For the text-containing cell, return its midpoint in [x, y] coordinate format. 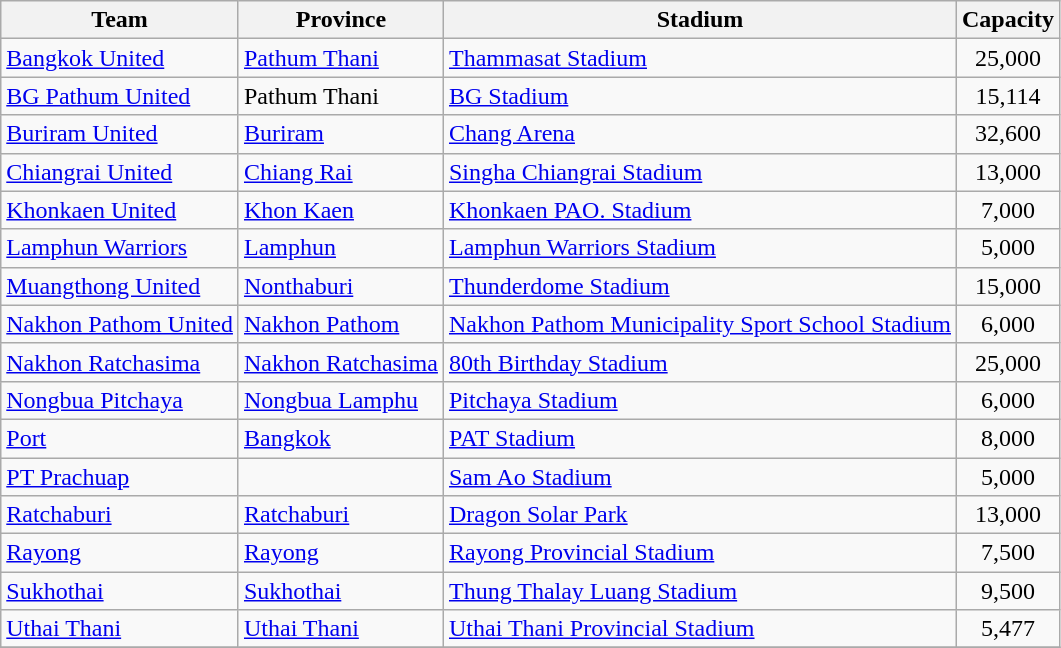
Rayong Provincial Stadium [700, 553]
Port [120, 438]
Stadium [700, 20]
Lamphun [340, 248]
Lamphun Warriors Stadium [700, 248]
BG Stadium [700, 96]
Province [340, 20]
Capacity [1008, 20]
Nakhon Pathom [340, 324]
Uthai Thani Provincial Stadium [700, 629]
7,500 [1008, 553]
Singha Chiangrai Stadium [700, 172]
80th Birthday Stadium [700, 362]
Bangkok United [120, 58]
7,000 [1008, 210]
32,600 [1008, 134]
Nonthaburi [340, 286]
15,000 [1008, 286]
Thammasat Stadium [700, 58]
Chiangrai United [120, 172]
Nongbua Lamphu [340, 400]
Muangthong United [120, 286]
Thung Thalay Luang Stadium [700, 591]
Team [120, 20]
Nongbua Pitchaya [120, 400]
Chang Arena [700, 134]
Lamphun Warriors [120, 248]
Nakhon Pathom United [120, 324]
Bangkok [340, 438]
PAT Stadium [700, 438]
Pitchaya Stadium [700, 400]
5,477 [1008, 629]
Nakhon Pathom Municipality Sport School Stadium [700, 324]
BG Pathum United [120, 96]
Khonkaen United [120, 210]
Sam Ao Stadium [700, 477]
PT Prachuap [120, 477]
15,114 [1008, 96]
Buriram United [120, 134]
Buriram [340, 134]
8,000 [1008, 438]
9,500 [1008, 591]
Thunderdome Stadium [700, 286]
Khonkaen PAO. Stadium [700, 210]
Chiang Rai [340, 172]
Dragon Solar Park [700, 515]
Khon Kaen [340, 210]
